Capture the cell that displays the provided text and extract its (x, y) central coordinate. 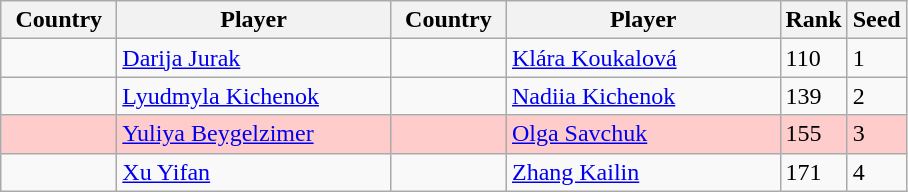
Yuliya Beygelzimer (254, 134)
110 (814, 58)
155 (814, 134)
Rank (814, 20)
Zhang Kailin (643, 172)
2 (876, 96)
Lyudmyla Kichenok (254, 96)
Darija Jurak (254, 58)
Seed (876, 20)
Olga Savchuk (643, 134)
171 (814, 172)
3 (876, 134)
4 (876, 172)
Klára Koukalová (643, 58)
139 (814, 96)
Nadiia Kichenok (643, 96)
1 (876, 58)
Xu Yifan (254, 172)
